For the text-containing cell, return its midpoint in (X, Y) coordinate format. 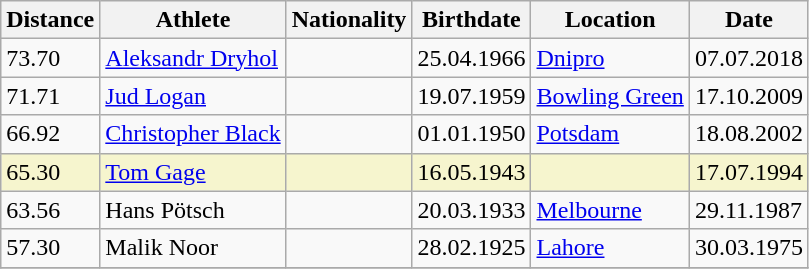
63.56 (50, 210)
Dnipro (610, 58)
16.05.1943 (472, 172)
18.08.2002 (748, 134)
Aleksandr Dryhol (193, 58)
Distance (50, 20)
01.01.1950 (472, 134)
07.07.2018 (748, 58)
20.03.1933 (472, 210)
17.07.1994 (748, 172)
Bowling Green (610, 96)
Date (748, 20)
Melbourne (610, 210)
65.30 (50, 172)
19.07.1959 (472, 96)
Potsdam (610, 134)
71.71 (50, 96)
Athlete (193, 20)
57.30 (50, 248)
17.10.2009 (748, 96)
28.02.1925 (472, 248)
25.04.1966 (472, 58)
Hans Pötsch (193, 210)
Tom Gage (193, 172)
Malik Noor (193, 248)
Location (610, 20)
29.11.1987 (748, 210)
Christopher Black (193, 134)
Birthdate (472, 20)
Jud Logan (193, 96)
Nationality (349, 20)
Lahore (610, 248)
73.70 (50, 58)
66.92 (50, 134)
30.03.1975 (748, 248)
